Scan for the cell matching the given text and deliver its (X, Y) coordinate at center. 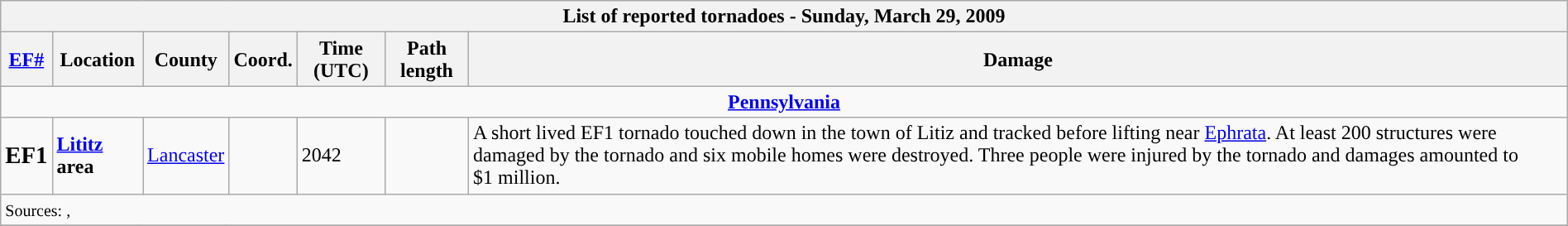
Path length (427, 60)
EF1 (26, 156)
Location (98, 60)
List of reported tornadoes - Sunday, March 29, 2009 (784, 17)
Pennsylvania (784, 102)
County (186, 60)
Sources: , (784, 209)
Time (UTC) (341, 60)
Damage (1019, 60)
Coord. (263, 60)
EF# (26, 60)
Lititz area (98, 156)
2042 (341, 156)
Lancaster (186, 156)
